Return the (X, Y) coordinate for the center point of the cell that contains the specified text.  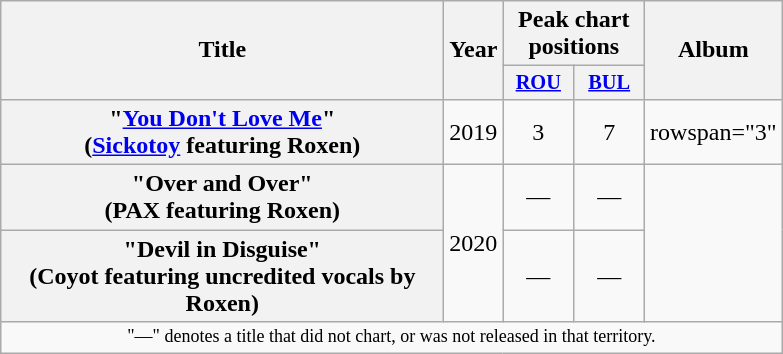
Title (222, 50)
2019 (474, 132)
7 (610, 132)
Year (474, 50)
Peak chart positions (574, 34)
rowspan="3" (714, 132)
3 (538, 132)
BUL (610, 83)
"Over and Over"(PAX featuring Roxen) (222, 198)
"You Don't Love Me"(Sickotoy featuring Roxen) (222, 132)
2020 (474, 244)
"Devil in Disguise"(Coyot featuring uncredited vocals by Roxen) (222, 276)
"—" denotes a title that did not chart, or was not released in that territory. (392, 338)
Album (714, 50)
ROU (538, 83)
